Return [x, y] of the center of cell containing provided text 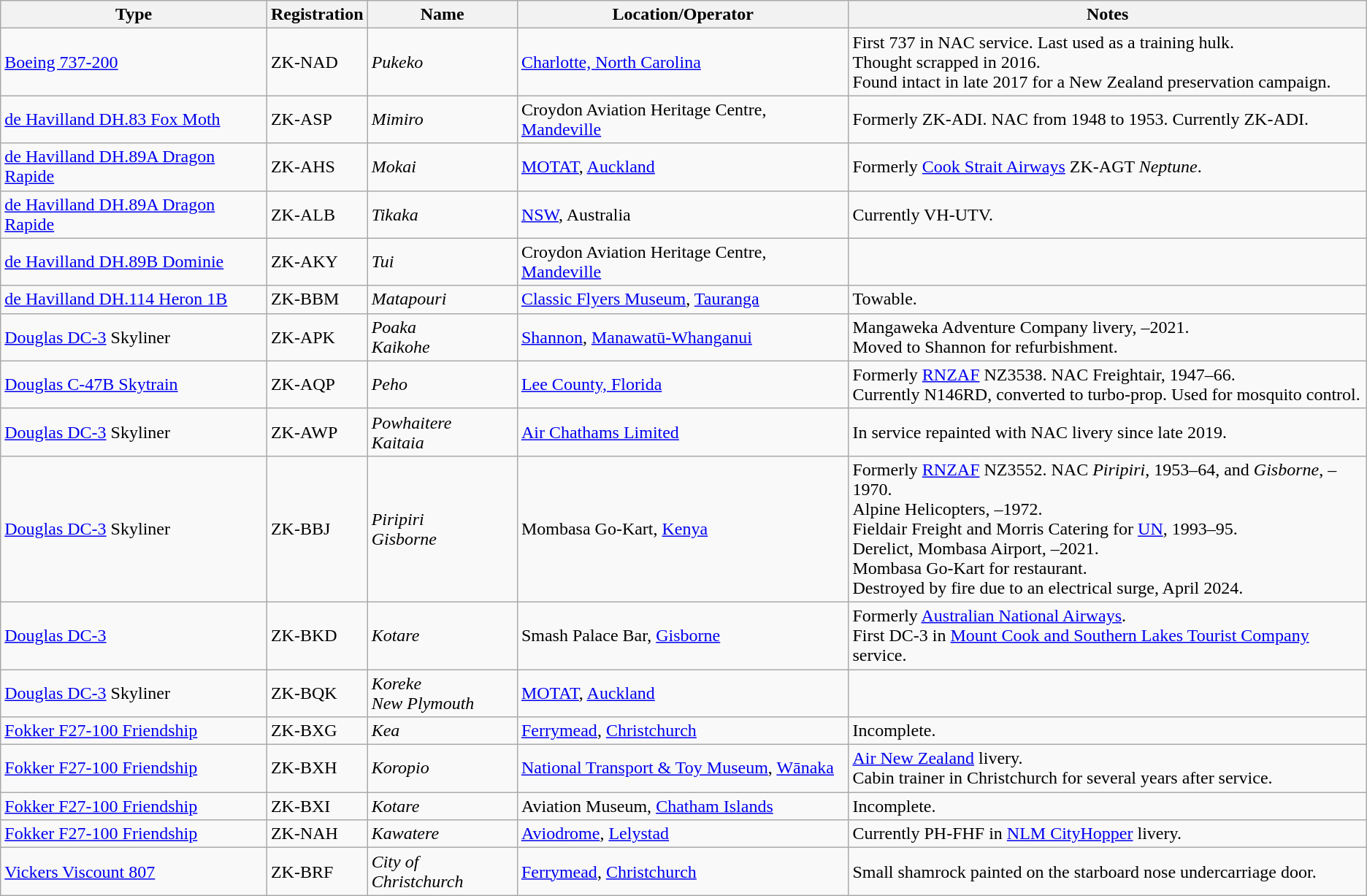
ZK-ALB [317, 215]
Vickers Viscount 807 [134, 872]
PowhaitereKaitaia [443, 432]
ZK-NAH [317, 834]
Kea [443, 731]
ZK-AHS [317, 166]
Name [443, 15]
Peho [443, 384]
Mangaweka Adventure Company livery, –2021.Moved to Shannon for refurbishment. [1107, 337]
Small shamrock painted on the starboard nose undercarriage door. [1107, 872]
Charlotte, North Carolina [683, 62]
Mimiro [443, 120]
Tikaka [443, 215]
ZK-BBM [317, 299]
NSW, Australia [683, 215]
Aviodrome, Lelystad [683, 834]
First 737 in NAC service. Last used as a training hulk.Thought scrapped in 2016.Found intact in late 2017 for a New Zealand preservation campaign. [1107, 62]
Type [134, 15]
Notes [1107, 15]
ZK-BQK [317, 692]
Pukeko [443, 62]
de Havilland DH.89B Dominie [134, 261]
Shannon, Manawatū-Whanganui [683, 337]
Air Chathams Limited [683, 432]
Registration [317, 15]
Smash Palace Bar, Gisborne [683, 635]
de Havilland DH.83 Fox Moth [134, 120]
Formerly Cook Strait Airways ZK-AGT Neptune. [1107, 166]
ZK-AQP [317, 384]
Towable. [1107, 299]
Koropio [443, 768]
ZK-BKD [317, 635]
Kawatere [443, 834]
ZK-AKY [317, 261]
Douglas DC-3 [134, 635]
Formerly Australian National Airways.First DC-3 in Mount Cook and Southern Lakes Tourist Company service. [1107, 635]
Air New Zealand livery.Cabin trainer in Christchurch for several years after service. [1107, 768]
Tui [443, 261]
PoakaKaikohe [443, 337]
ZK-AWP [317, 432]
In service repainted with NAC livery since late 2019. [1107, 432]
ZK-APK [317, 337]
Mombasa Go-Kart, Kenya [683, 529]
Formerly RNZAF NZ3538. NAC Freightair, 1947–66.Currently N146RD, converted to turbo-prop. Used for mosquito control. [1107, 384]
City of Christchurch [443, 872]
ZK-BXI [317, 806]
PiripiriGisborne [443, 529]
ZK-BXG [317, 731]
Location/Operator [683, 15]
ZK-NAD [317, 62]
Currently VH-UTV. [1107, 215]
Mokai [443, 166]
ZK-BXH [317, 768]
Boeing 737-200 [134, 62]
KorekeNew Plymouth [443, 692]
Formerly ZK-ADI. NAC from 1948 to 1953. Currently ZK-ADI. [1107, 120]
Matapouri [443, 299]
Aviation Museum, Chatham Islands [683, 806]
de Havilland DH.114 Heron 1B [134, 299]
ZK-ASP [317, 120]
ZK-BBJ [317, 529]
Douglas C-47B Skytrain [134, 384]
Currently PH-FHF in NLM CityHopper livery. [1107, 834]
Lee County, Florida [683, 384]
Classic Flyers Museum, Tauranga [683, 299]
National Transport & Toy Museum, Wānaka [683, 768]
ZK-BRF [317, 872]
